Determine the [X, Y] coordinate at the center of the cell enclosing the given text.  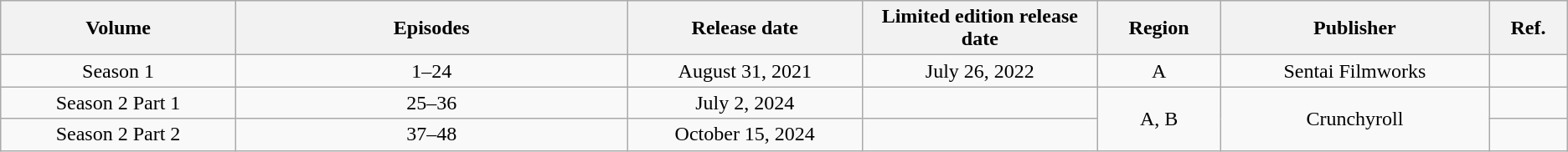
Season 1 [119, 71]
Release date [745, 28]
July 26, 2022 [980, 71]
Season 2 Part 2 [119, 134]
A, B [1159, 119]
A [1159, 71]
37–48 [431, 134]
Region [1159, 28]
Volume [119, 28]
Ref. [1529, 28]
Limited edition release date [980, 28]
August 31, 2021 [745, 71]
Episodes [431, 28]
Publisher [1355, 28]
Sentai Filmworks [1355, 71]
October 15, 2024 [745, 134]
July 2, 2024 [745, 103]
Season 2 Part 1 [119, 103]
Crunchyroll [1355, 119]
1–24 [431, 71]
25–36 [431, 103]
